Determine the [X, Y] coordinate at the center of the cell enclosing the given text.  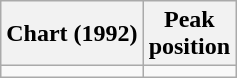
Peakposition [189, 34]
Chart (1992) [72, 34]
